Return the [X, Y] coordinate for the center point of the cell that contains the specified text.  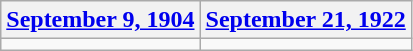
September 21, 1922 [306, 20]
September 9, 1904 [100, 20]
